Search for the cell housing the specified text and yield its (X, Y) center coordinate. 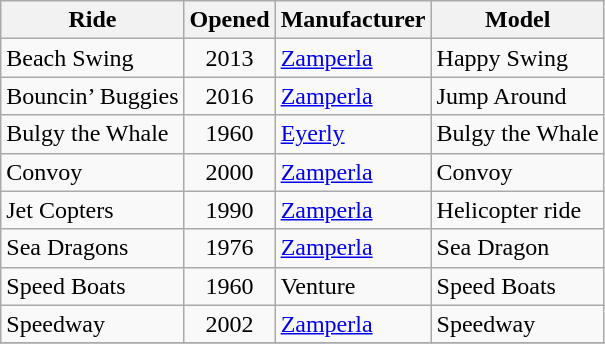
Model (518, 20)
2013 (230, 58)
Jet Copters (92, 210)
Happy Swing (518, 58)
Venture (353, 286)
Sea Dragon (518, 248)
Beach Swing (92, 58)
1976 (230, 248)
Helicopter ride (518, 210)
Jump Around (518, 96)
1990 (230, 210)
2000 (230, 172)
Sea Dragons (92, 248)
Eyerly (353, 134)
Bouncin’ Buggies (92, 96)
Opened (230, 20)
2002 (230, 324)
2016 (230, 96)
Ride (92, 20)
Manufacturer (353, 20)
